Return [x, y] of the center of cell containing provided text 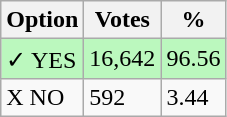
Votes [122, 20]
592 [122, 97]
3.44 [194, 97]
96.56 [194, 59]
Option [42, 20]
% [194, 20]
X NO [42, 97]
16,642 [122, 59]
✓ YES [42, 59]
